From the cell containing the given text, extract its center point as (x, y) coordinate. 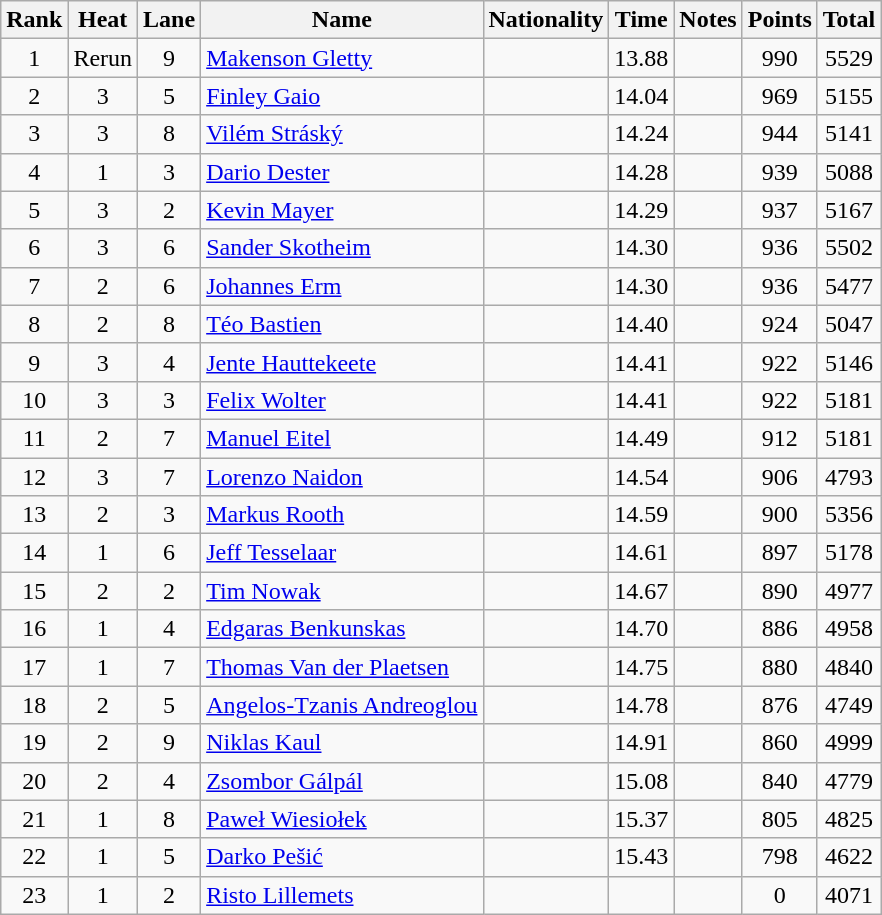
4749 (849, 705)
890 (780, 591)
944 (780, 134)
5477 (849, 286)
Darko Pešić (342, 857)
897 (780, 553)
Points (780, 20)
14.67 (642, 591)
Rerun (103, 58)
4622 (849, 857)
15.43 (642, 857)
Risto Lillemets (342, 895)
Tim Nowak (342, 591)
Manuel Eitel (342, 438)
Dario Dester (342, 172)
14.78 (642, 705)
4793 (849, 477)
15.37 (642, 819)
937 (780, 210)
16 (34, 629)
13 (34, 515)
14.28 (642, 172)
17 (34, 667)
0 (780, 895)
4825 (849, 819)
Nationality (546, 20)
969 (780, 96)
13.88 (642, 58)
10 (34, 400)
5167 (849, 210)
14.91 (642, 743)
4779 (849, 781)
14.70 (642, 629)
Heat (103, 20)
22 (34, 857)
14.59 (642, 515)
15 (34, 591)
18 (34, 705)
Angelos-Tzanis Andreoglou (342, 705)
990 (780, 58)
876 (780, 705)
Johannes Erm (342, 286)
20 (34, 781)
880 (780, 667)
5047 (849, 324)
14 (34, 553)
Edgaras Benkunskas (342, 629)
4071 (849, 895)
5502 (849, 248)
21 (34, 819)
19 (34, 743)
Name (342, 20)
Lorenzo Naidon (342, 477)
5155 (849, 96)
14.75 (642, 667)
900 (780, 515)
Vilém Stráský (342, 134)
15.08 (642, 781)
924 (780, 324)
14.24 (642, 134)
12 (34, 477)
5178 (849, 553)
860 (780, 743)
798 (780, 857)
5146 (849, 362)
Total (849, 20)
Zsombor Gálpál (342, 781)
Sander Skotheim (342, 248)
Makenson Gletty (342, 58)
14.54 (642, 477)
23 (34, 895)
Lane (170, 20)
Notes (708, 20)
Felix Wolter (342, 400)
4977 (849, 591)
14.61 (642, 553)
4958 (849, 629)
805 (780, 819)
Téo Bastien (342, 324)
Jente Hauttekeete (342, 362)
14.29 (642, 210)
Time (642, 20)
5356 (849, 515)
886 (780, 629)
4999 (849, 743)
Finley Gaio (342, 96)
906 (780, 477)
Kevin Mayer (342, 210)
4840 (849, 667)
5088 (849, 172)
Rank (34, 20)
Niklas Kaul (342, 743)
5141 (849, 134)
5529 (849, 58)
Jeff Tesselaar (342, 553)
Thomas Van der Plaetsen (342, 667)
912 (780, 438)
Markus Rooth (342, 515)
Paweł Wiesiołek (342, 819)
14.49 (642, 438)
939 (780, 172)
11 (34, 438)
14.40 (642, 324)
840 (780, 781)
14.04 (642, 96)
